For the text-containing cell, return its midpoint in (x, y) coordinate format. 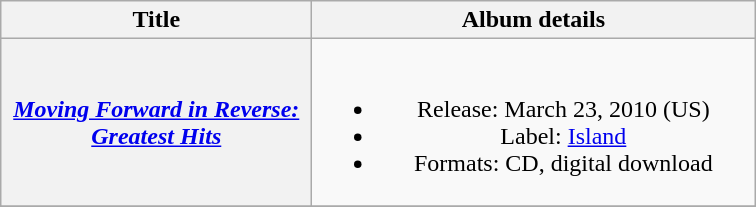
Title (156, 20)
Moving Forward in Reverse: Greatest Hits (156, 122)
Album details (534, 20)
Release: March 23, 2010 (US)Label: IslandFormats: CD, digital download (534, 122)
